From the cell containing the given text, extract its center point as (x, y) coordinate. 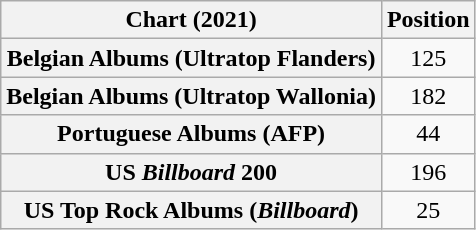
US Top Rock Albums (Billboard) (192, 210)
196 (428, 172)
44 (428, 134)
125 (428, 58)
Position (428, 20)
Chart (2021) (192, 20)
US Billboard 200 (192, 172)
Belgian Albums (Ultratop Wallonia) (192, 96)
25 (428, 210)
182 (428, 96)
Belgian Albums (Ultratop Flanders) (192, 58)
Portuguese Albums (AFP) (192, 134)
